Identify which cell holds the provided text, then report its [X, Y] central coordinate. 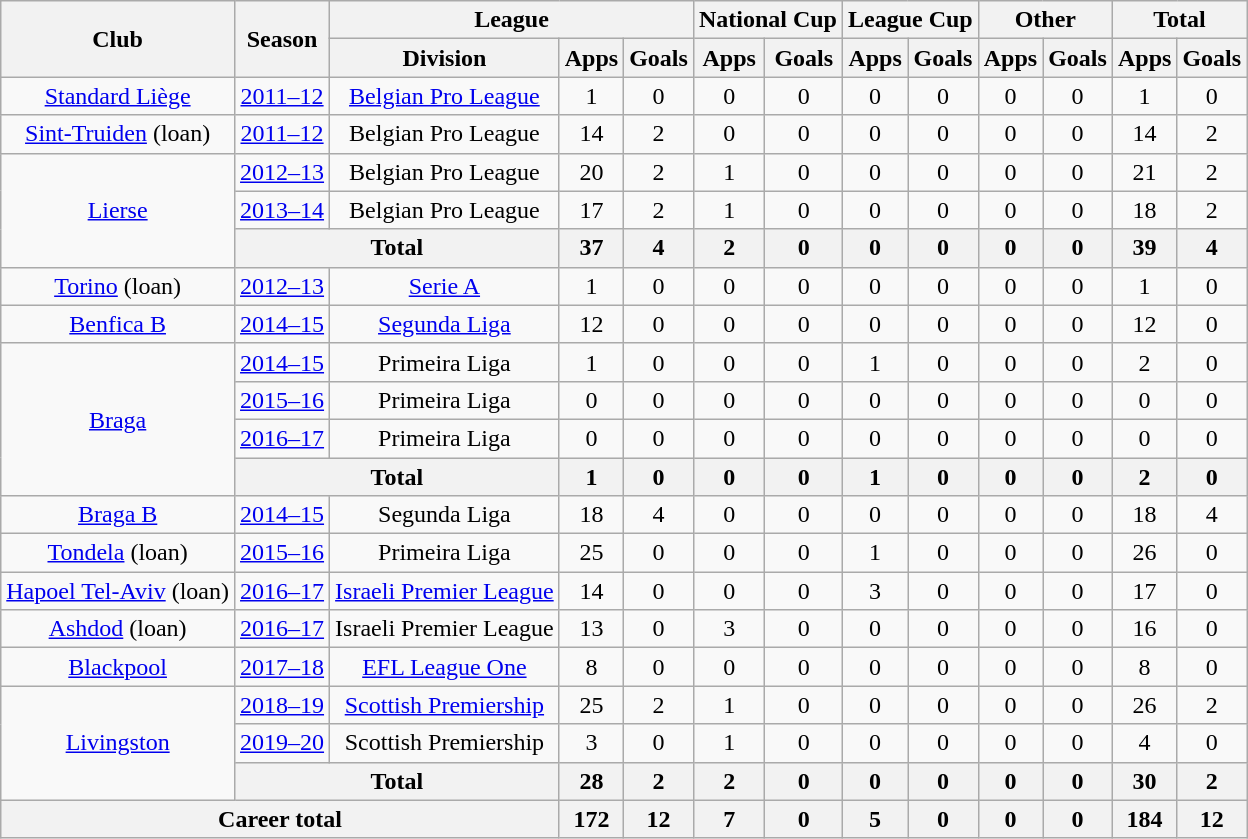
5 [874, 819]
2017–18 [282, 667]
Division [445, 58]
21 [1144, 172]
Braga [118, 419]
Hapoel Tel-Aviv (loan) [118, 591]
184 [1144, 819]
172 [591, 819]
Standard Liège [118, 96]
37 [591, 248]
EFL League One [445, 667]
Club [118, 39]
2019–20 [282, 743]
Sint-Truiden (loan) [118, 134]
Ashdod (loan) [118, 629]
16 [1144, 629]
Benfica B [118, 324]
League Cup [910, 20]
30 [1144, 781]
Other [1045, 20]
National Cup [768, 20]
Tondela (loan) [118, 553]
Livingston [118, 743]
Career total [280, 819]
20 [591, 172]
League [512, 20]
Braga B [118, 515]
13 [591, 629]
28 [591, 781]
Torino (loan) [118, 286]
Lierse [118, 210]
Season [282, 39]
39 [1144, 248]
7 [729, 819]
2018–19 [282, 705]
2013–14 [282, 210]
Serie A [445, 286]
Blackpool [118, 667]
